Return the (X, Y) coordinate for the center point of the cell that contains the specified text.  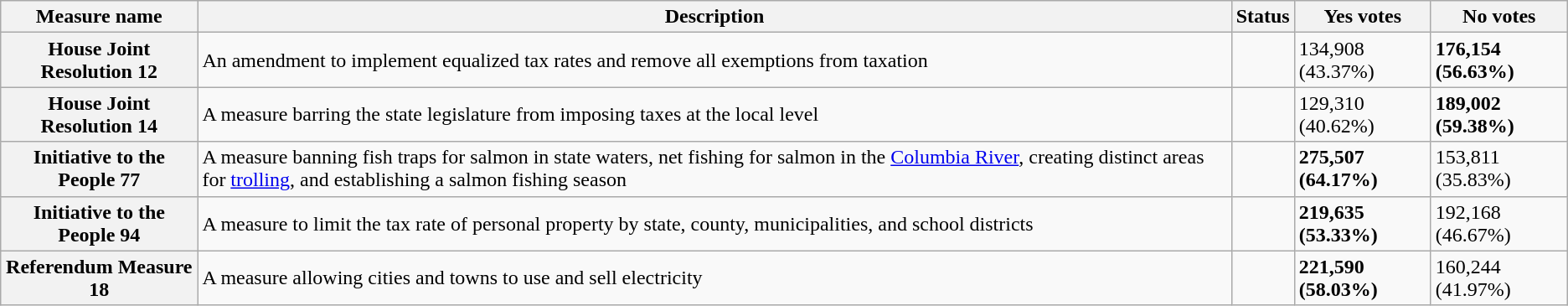
176,154 (56.63%) (1499, 60)
No votes (1499, 17)
219,635 (53.33%) (1362, 223)
Description (714, 17)
A measure to limit the tax rate of personal property by state, county, municipalities, and school districts (714, 223)
A measure barring the state legislature from imposing taxes at the local level (714, 114)
House Joint Resolution 14 (99, 114)
Referendum Measure 18 (99, 278)
Initiative to the People 77 (99, 169)
House Joint Resolution 12 (99, 60)
Initiative to the People 94 (99, 223)
160,244 (41.97%) (1499, 278)
192,168 (46.67%) (1499, 223)
Yes votes (1362, 17)
275,507 (64.17%) (1362, 169)
153,811 (35.83%) (1499, 169)
221,590 (58.03%) (1362, 278)
An amendment to implement equalized tax rates and remove all exemptions from taxation (714, 60)
Measure name (99, 17)
A measure allowing cities and towns to use and sell electricity (714, 278)
129,310 (40.62%) (1362, 114)
189,002 (59.38%) (1499, 114)
134,908 (43.37%) (1362, 60)
Status (1263, 17)
